Pinpoint the cell where the given text exists, returning its [X, Y] midpoint coordinate. 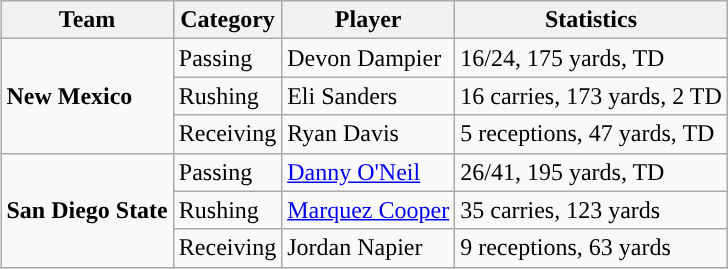
New Mexico [87, 96]
Statistics [592, 20]
Ryan Davis [368, 134]
Jordan Napier [368, 248]
Devon Dampier [368, 58]
Danny O'Neil [368, 172]
San Diego State [87, 210]
16 carries, 173 yards, 2 TD [592, 96]
Eli Sanders [368, 96]
5 receptions, 47 yards, TD [592, 134]
35 carries, 123 yards [592, 210]
26/41, 195 yards, TD [592, 172]
9 receptions, 63 yards [592, 248]
Player [368, 20]
Marquez Cooper [368, 210]
Team [87, 20]
Category [227, 20]
16/24, 175 yards, TD [592, 58]
